Extract the (x, y) coordinate from the center of the cell holding the provided text.  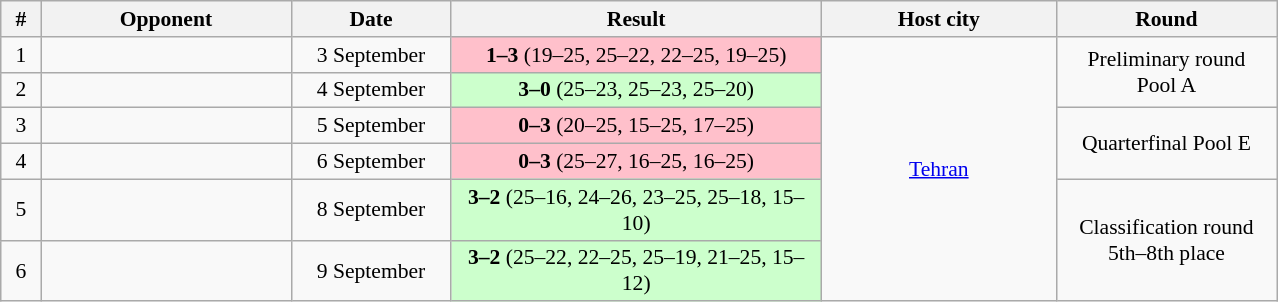
3 September (371, 55)
Preliminary round Pool A (1166, 72)
5 September (371, 126)
Round (1166, 19)
4 (21, 162)
3–2 (25–16, 24–26, 23–25, 25–18, 15–10) (636, 210)
9 September (371, 270)
2 (21, 90)
1 (21, 55)
Quarterfinal Pool E (1166, 144)
# (21, 19)
Tehran (938, 170)
0–3 (25–27, 16–25, 16–25) (636, 162)
5 (21, 210)
8 September (371, 210)
Opponent (166, 19)
Result (636, 19)
4 September (371, 90)
6 (21, 270)
0–3 (20–25, 15–25, 17–25) (636, 126)
1–3 (19–25, 25–22, 22–25, 19–25) (636, 55)
Date (371, 19)
6 September (371, 162)
Classification round 5th–8th place (1166, 240)
3–2 (25–22, 22–25, 25–19, 21–25, 15–12) (636, 270)
3 (21, 126)
3–0 (25–23, 25–23, 25–20) (636, 90)
Host city (938, 19)
